Pinpoint the cell where the given text exists, returning its (X, Y) midpoint coordinate. 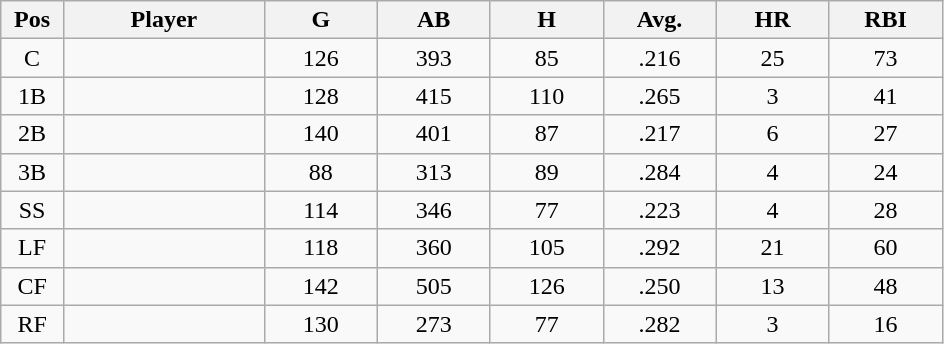
LF (32, 248)
H (546, 20)
HR (772, 20)
2B (32, 134)
110 (546, 96)
1B (32, 96)
13 (772, 286)
85 (546, 58)
73 (886, 58)
128 (320, 96)
RBI (886, 20)
16 (886, 324)
273 (434, 324)
Pos (32, 20)
C (32, 58)
505 (434, 286)
393 (434, 58)
.284 (660, 172)
346 (434, 210)
SS (32, 210)
G (320, 20)
RF (32, 324)
.282 (660, 324)
6 (772, 134)
.216 (660, 58)
.250 (660, 286)
Player (164, 20)
3B (32, 172)
88 (320, 172)
.217 (660, 134)
360 (434, 248)
313 (434, 172)
41 (886, 96)
118 (320, 248)
24 (886, 172)
Avg. (660, 20)
114 (320, 210)
130 (320, 324)
CF (32, 286)
142 (320, 286)
105 (546, 248)
60 (886, 248)
27 (886, 134)
.265 (660, 96)
140 (320, 134)
415 (434, 96)
.292 (660, 248)
AB (434, 20)
89 (546, 172)
87 (546, 134)
48 (886, 286)
401 (434, 134)
.223 (660, 210)
21 (772, 248)
25 (772, 58)
28 (886, 210)
